Search for the cell housing the specified text and yield its [X, Y] center coordinate. 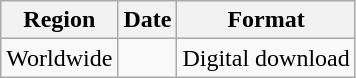
Date [148, 20]
Region [60, 20]
Digital download [266, 58]
Format [266, 20]
Worldwide [60, 58]
